Search for the cell housing the specified text and yield its (x, y) center coordinate. 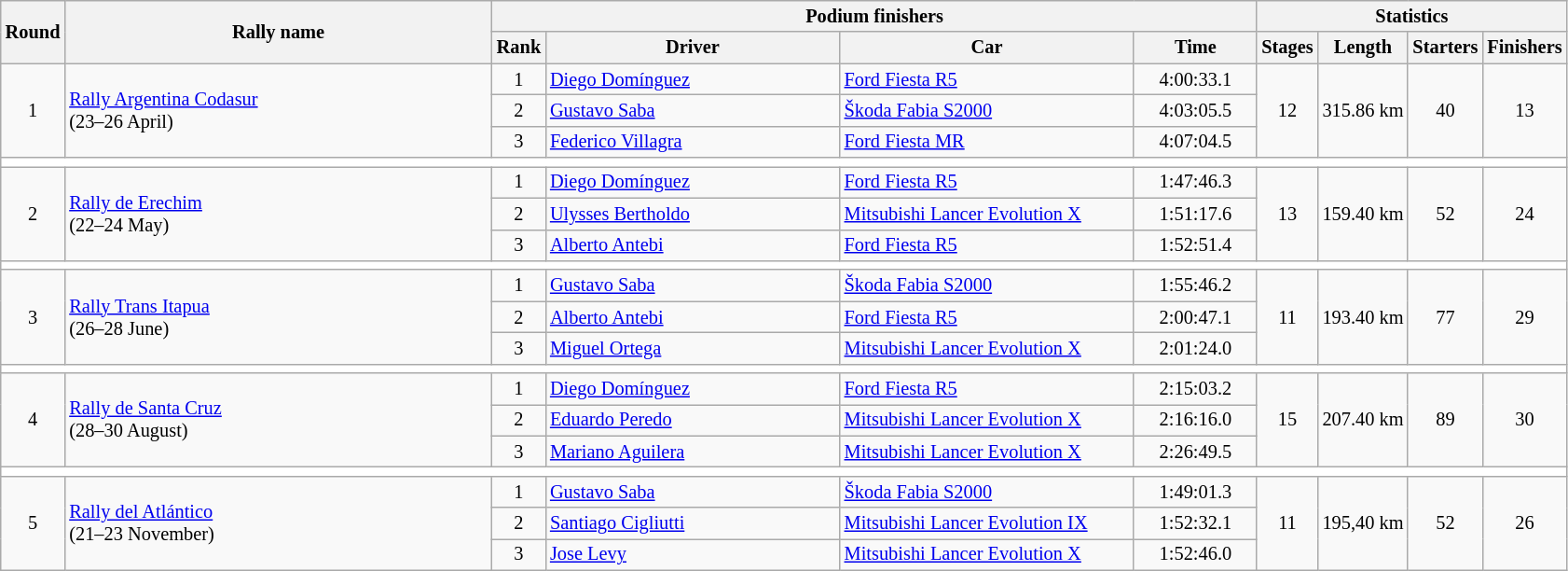
Miguel Ortega (693, 348)
1:47:46.3 (1195, 182)
15 (1286, 420)
Length (1363, 48)
4:03:05.5 (1195, 110)
193.40 km (1363, 317)
Eduardo Peredo (693, 420)
Driver (693, 48)
159.40 km (1363, 213)
24 (1524, 213)
Stages (1286, 48)
Rank (518, 48)
Rally de Santa Cruz(28–30 August) (278, 420)
12 (1286, 110)
Round (34, 32)
30 (1524, 420)
1:51:17.6 (1195, 214)
Rally Trans Itapua(26–28 June) (278, 317)
40 (1445, 110)
1:52:46.0 (1195, 554)
315.86 km (1363, 110)
207.40 km (1363, 420)
1:52:51.4 (1195, 245)
Car (987, 48)
Mitsubishi Lancer Evolution IX (987, 523)
1:49:01.3 (1195, 492)
89 (1445, 420)
2:16:16.0 (1195, 420)
Ford Fiesta MR (987, 142)
1:55:46.2 (1195, 285)
2:15:03.2 (1195, 389)
Mariano Aguilera (693, 452)
Rally del Atlántico(21–23 November) (278, 522)
Rally Argentina Codasur(23–26 April) (278, 110)
29 (1524, 317)
Finishers (1524, 48)
Podium finishers (874, 16)
26 (1524, 522)
4:07:04.5 (1195, 142)
5 (34, 522)
4 (34, 420)
Rally name (278, 32)
77 (1445, 317)
Federico Villagra (693, 142)
Starters (1445, 48)
2:26:49.5 (1195, 452)
2:00:47.1 (1195, 317)
Jose Levy (693, 554)
Rally de Erechim(22–24 May) (278, 213)
Ulysses Bertholdo (693, 214)
4:00:33.1 (1195, 79)
Statistics (1411, 16)
Time (1195, 48)
Santiago Cigliutti (693, 523)
2:01:24.0 (1195, 348)
1:52:32.1 (1195, 523)
195,40 km (1363, 522)
